Output the (x, y) coordinate of the center of the cell containing the given text.  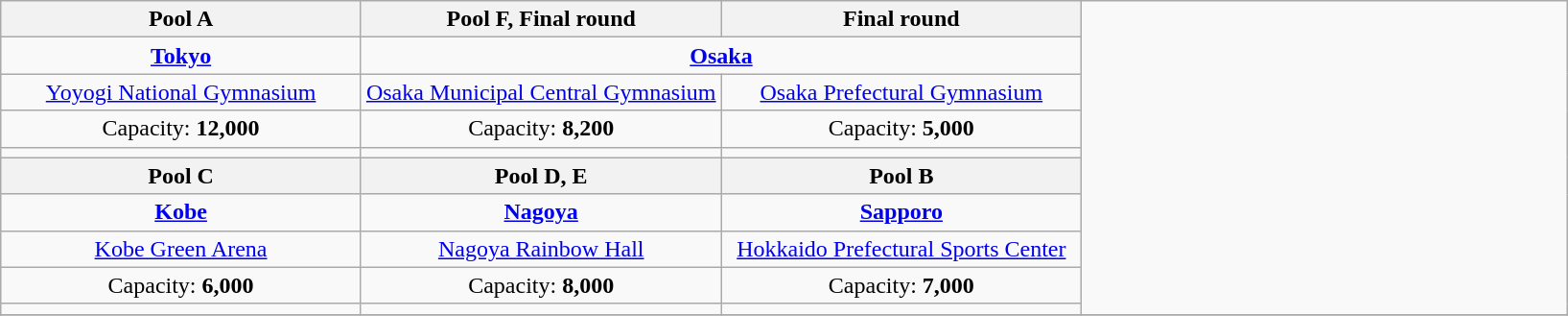
Pool B (901, 176)
Osaka Prefectural Gymnasium (901, 92)
Nagoya Rainbow Hall (541, 249)
Capacity: 7,000 (901, 285)
Hokkaido Prefectural Sports Center (901, 249)
Yoyogi National Gymnasium (181, 92)
Sapporo (901, 212)
Pool D, E (541, 176)
Tokyo (181, 56)
Kobe Green Arena (181, 249)
Kobe (181, 212)
Capacity: 5,000 (901, 129)
Final round (901, 19)
Capacity: 6,000 (181, 285)
Capacity: 12,000 (181, 129)
Osaka (721, 56)
Osaka Municipal Central Gymnasium (541, 92)
Capacity: 8,000 (541, 285)
Capacity: 8,200 (541, 129)
Pool A (181, 19)
Pool C (181, 176)
Nagoya (541, 212)
Pool F, Final round (541, 19)
